Determine the (X, Y) coordinate at the center of the cell enclosing the given text.  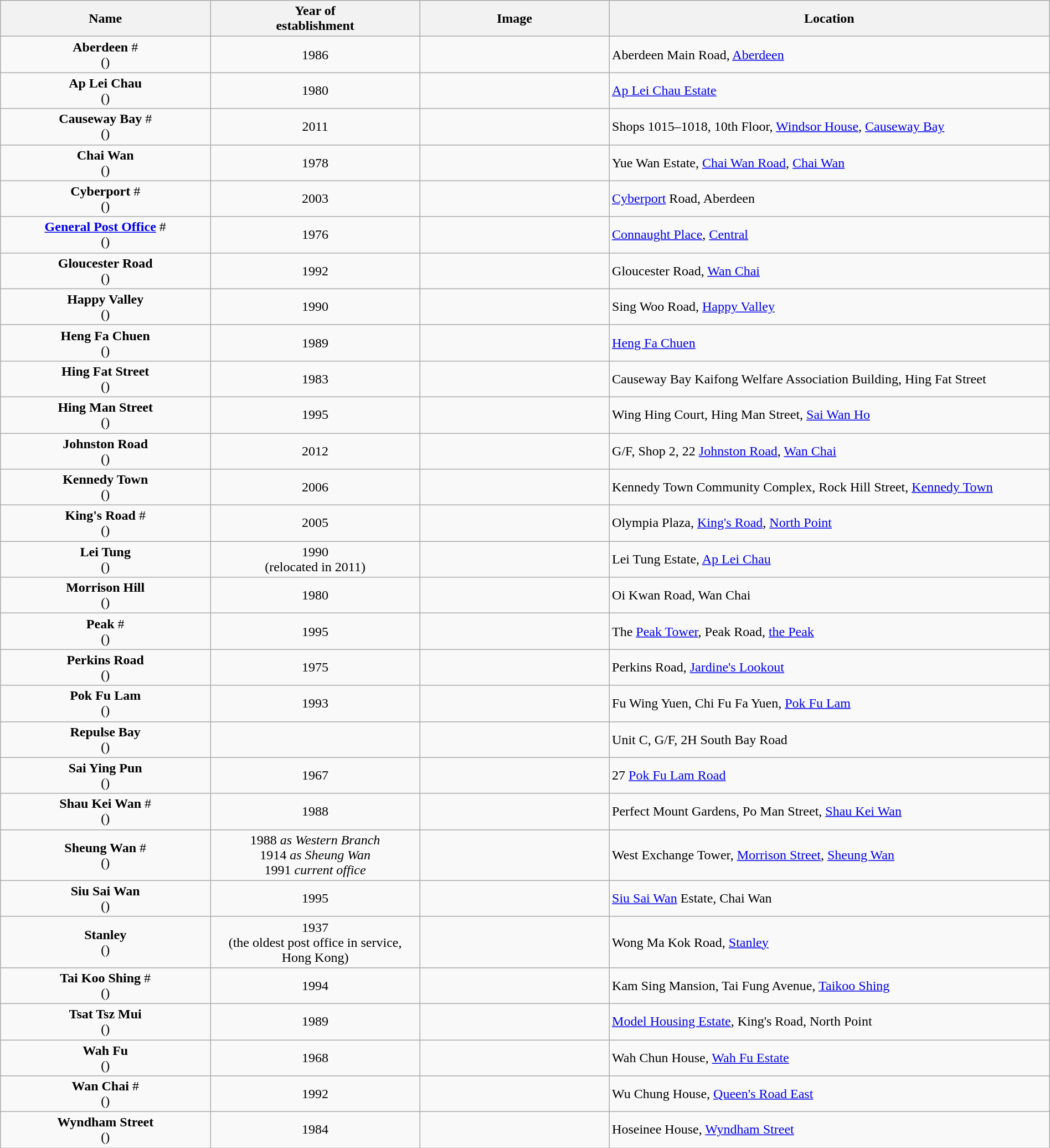
Kennedy Town() (105, 488)
Causeway Bay #() (105, 126)
Hing Man Street() (105, 414)
Oi Kwan Road, Wan Chai (830, 595)
1988 as Western Branch1914 as Sheung Wan1991 current office (316, 855)
Olympia Plaza, King's Road, North Point (830, 523)
Perfect Mount Gardens, Po Man Street, Shau Kei Wan (830, 811)
Morrison Hill() (105, 595)
1983 (316, 379)
Location (830, 19)
Name (105, 19)
The Peak Tower, Peak Road, the Peak (830, 632)
Aberdeen Main Road, Aberdeen (830, 54)
G/F, Shop 2, 22 Johnston Road, Wan Chai (830, 451)
Cyberport #() (105, 198)
Wing Hing Court, Hing Man Street, Sai Wan Ho (830, 414)
Ap Lei Chau() (105, 91)
Year ofestablishment (316, 19)
1990 (316, 307)
Siu Sai Wan() (105, 899)
1975 (316, 667)
Johnston Road() (105, 451)
Gloucester Road, Wan Chai (830, 270)
Perkins Road, Jardine's Lookout (830, 667)
Heng Fa Chuen() (105, 342)
Connaught Place, Central (830, 235)
Stanley() (105, 942)
Wu Chung House, Queen's Road East (830, 1094)
King's Road #() (105, 523)
Unit C, G/F, 2H South Bay Road (830, 739)
1988 (316, 811)
1990(relocated in 2011) (316, 560)
Model Housing Estate, King's Road, North Point (830, 1022)
Kam Sing Mansion, Tai Fung Avenue, Taikoo Shing (830, 985)
Causeway Bay Kaifong Welfare Association Building, Hing Fat Street (830, 379)
Wong Ma Kok Road, Stanley (830, 942)
Ap Lei Chau Estate (830, 91)
1993 (316, 704)
Repulse Bay() (105, 739)
Chai Wan() (105, 163)
Lei Tung() (105, 560)
1984 (316, 1130)
Tsat Tsz Mui() (105, 1022)
Shops 1015–1018, 10th Floor, Windsor House, Causeway Bay (830, 126)
Cyberport Road, Aberdeen (830, 198)
Peak #() (105, 632)
2012 (316, 451)
27 Pok Fu Lam Road (830, 776)
2005 (316, 523)
General Post Office #() (105, 235)
Wyndham Street() (105, 1130)
1986 (316, 54)
Tai Koo Shing #() (105, 985)
Aberdeen #() (105, 54)
1968 (316, 1057)
1978 (316, 163)
Hing Fat Street() (105, 379)
Perkins Road() (105, 667)
Lei Tung Estate, Ap Lei Chau (830, 560)
Hoseinee House, Wyndham Street (830, 1130)
Happy Valley() (105, 307)
2003 (316, 198)
2011 (316, 126)
Shau Kei Wan #() (105, 811)
Fu Wing Yuen, Chi Fu Fa Yuen, Pok Fu Lam (830, 704)
1976 (316, 235)
Gloucester Road() (105, 270)
Siu Sai Wan Estate, Chai Wan (830, 899)
Wah Chun House, Wah Fu Estate (830, 1057)
1994 (316, 985)
Wan Chai #() (105, 1094)
Pok Fu Lam() (105, 704)
Kennedy Town Community Complex, Rock Hill Street, Kennedy Town (830, 488)
Sheung Wan #() (105, 855)
West Exchange Tower, Morrison Street, Sheung Wan (830, 855)
1937(the oldest post office in service, Hong Kong) (316, 942)
Heng Fa Chuen (830, 342)
Wah Fu() (105, 1057)
Sai Ying Pun() (105, 776)
1967 (316, 776)
Yue Wan Estate, Chai Wan Road, Chai Wan (830, 163)
Sing Woo Road, Happy Valley (830, 307)
Image (515, 19)
2006 (316, 488)
